Output the [x, y] coordinate of the center of the cell containing the given text.  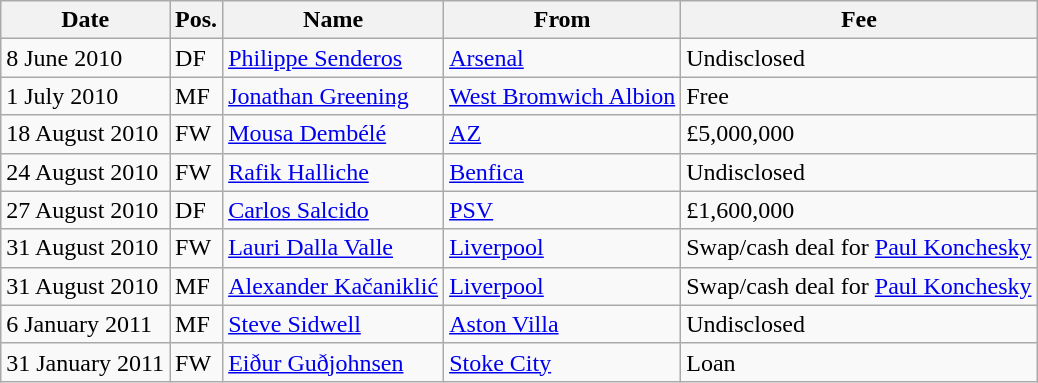
Name [334, 20]
18 August 2010 [86, 134]
Jonathan Greening [334, 96]
Carlos Salcido [334, 210]
24 August 2010 [86, 172]
Eiður Guðjohnsen [334, 362]
AZ [562, 134]
Alexander Kačaniklić [334, 286]
8 June 2010 [86, 58]
£5,000,000 [859, 134]
Benfica [562, 172]
27 August 2010 [86, 210]
£1,600,000 [859, 210]
PSV [562, 210]
Fee [859, 20]
Philippe Senderos [334, 58]
West Bromwich Albion [562, 96]
Arsenal [562, 58]
1 July 2010 [86, 96]
31 January 2011 [86, 362]
Rafik Halliche [334, 172]
6 January 2011 [86, 324]
Free [859, 96]
Date [86, 20]
Steve Sidwell [334, 324]
From [562, 20]
Mousa Dembélé [334, 134]
Loan [859, 362]
Stoke City [562, 362]
Lauri Dalla Valle [334, 248]
Aston Villa [562, 324]
Pos. [196, 20]
